Determine the [x, y] coordinate at the center of the cell enclosing the given text.  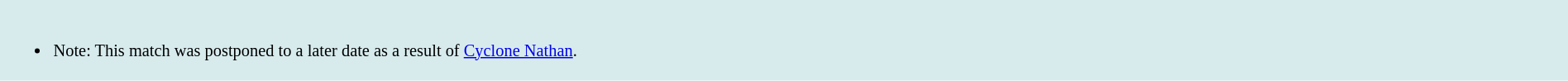
Note: This match was postponed to a later date as a result of Cyclone Nathan. [784, 40]
